From the cell containing the given text, extract its center point as (x, y) coordinate. 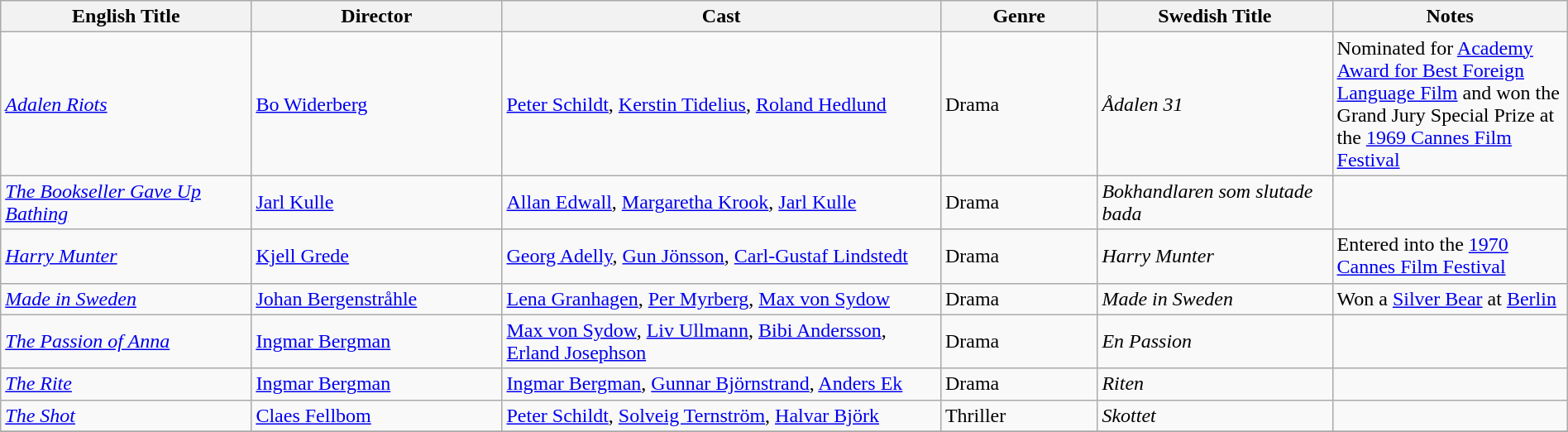
The Rite (126, 384)
Jarl Kulle (377, 202)
Director (377, 17)
Genre (1019, 17)
Cast (721, 17)
Kjell Grede (377, 257)
Georg Adelly, Gun Jönsson, Carl-Gustaf Lindstedt (721, 257)
Adalen Riots (126, 104)
Nominated for Academy Award for Best Foreign Language Film and won the Grand Jury Special Prize at the 1969 Cannes Film Festival (1450, 104)
The Shot (126, 415)
Bo Widerberg (377, 104)
Peter Schildt, Solveig Ternström, Halvar Björk (721, 415)
Johan Bergenstråhle (377, 299)
Claes Fellbom (377, 415)
Lena Granhagen, Per Myrberg, Max von Sydow (721, 299)
Riten (1215, 384)
Allan Edwall, Margaretha Krook, Jarl Kulle (721, 202)
Ingmar Bergman, Gunnar Björnstrand, Anders Ek (721, 384)
Bokhandlaren som slutade bada (1215, 202)
English Title (126, 17)
Won a Silver Bear at Berlin (1450, 299)
The Passion of Anna (126, 341)
The Bookseller Gave Up Bathing (126, 202)
Swedish Title (1215, 17)
Max von Sydow, Liv Ullmann, Bibi Andersson, Erland Josephson (721, 341)
Ådalen 31 (1215, 104)
Thriller (1019, 415)
Entered into the 1970 Cannes Film Festival (1450, 257)
Skottet (1215, 415)
Peter Schildt, Kerstin Tidelius, Roland Hedlund (721, 104)
En Passion (1215, 341)
Notes (1450, 17)
